Provide the [x, y] coordinate of the cell's center where the given text is located.  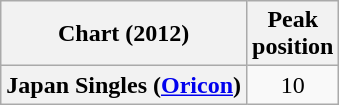
Chart (2012) [124, 34]
Japan Singles (Oricon) [124, 85]
10 [293, 85]
Peakposition [293, 34]
